Identify which cell holds the provided text, then report its [x, y] central coordinate. 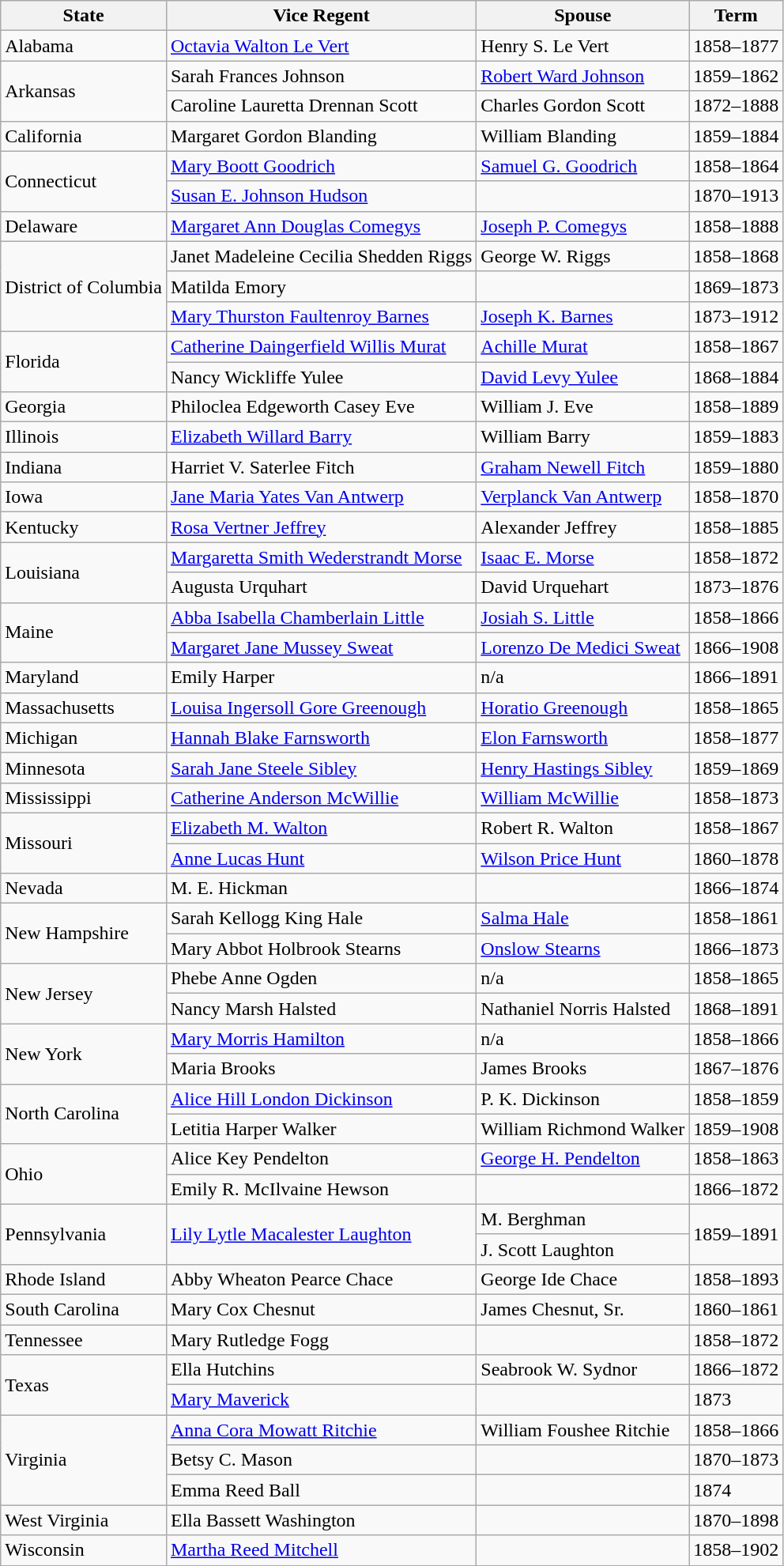
Tennessee [84, 1340]
Delaware [84, 226]
Elon Farnsworth [583, 738]
Pennsylvania [84, 1234]
1866–1891 [737, 677]
Hannah Blake Farnsworth [321, 738]
Graham Newell Fitch [583, 467]
Rhode Island [84, 1279]
Samuel G. Goodrich [583, 166]
Octavia Walton Le Vert [321, 46]
Illinois [84, 437]
1858–1861 [737, 919]
William J. Eve [583, 407]
Arkansas [84, 91]
New Hampshire [84, 934]
Michigan [84, 738]
Nancy Wickliffe Yulee [321, 377]
North Carolina [84, 1114]
1869–1873 [737, 286]
Martha Reed Mitchell [321, 1550]
Mary Rutledge Fogg [321, 1340]
M. Berghman [583, 1219]
1867–1876 [737, 1069]
Term [737, 16]
1859–1883 [737, 437]
Philoclea Edgeworth Casey Eve [321, 407]
Horatio Greenough [583, 708]
1858–1864 [737, 166]
Ohio [84, 1174]
1858–1873 [737, 798]
1868–1884 [737, 377]
Sarah Jane Steele Sibley [321, 768]
Caroline Lauretta Drennan Scott [321, 106]
Indiana [84, 467]
Emily R. McIlvaine Hewson [321, 1189]
Louisiana [84, 572]
Achille Murat [583, 346]
1873–1912 [737, 316]
P. K. Dickinson [583, 1099]
Matilda Emory [321, 286]
James Chesnut, Sr. [583, 1309]
George Ide Chace [583, 1279]
1866–1874 [737, 889]
Seabrook W. Sydnor [583, 1370]
Harriet V. Saterlee Fitch [321, 467]
Louisa Ingersoll Gore Greenough [321, 708]
Florida [84, 361]
1870–1873 [737, 1460]
David Levy Yulee [583, 377]
1859–1869 [737, 768]
Onslow Stearns [583, 949]
George W. Riggs [583, 256]
Mary Boott Goodrich [321, 166]
William Richmond Walker [583, 1129]
Maria Brooks [321, 1069]
Jane Maria Yates Van Antwerp [321, 497]
Margaret Jane Mussey Sweat [321, 647]
Mary Abbot Holbrook Stearns [321, 949]
Wilson Price Hunt [583, 858]
Nancy Marsh Halsted [321, 1009]
1866–1908 [737, 647]
Ella Hutchins [321, 1370]
Mary Thurston Faultenroy Barnes [321, 316]
Maine [84, 632]
Massachusetts [84, 708]
Emily Harper [321, 677]
1858–1859 [737, 1099]
Elizabeth Willard Barry [321, 437]
Margaret Ann Douglas Comegys [321, 226]
Alice Key Pendelton [321, 1159]
Salma Hale [583, 919]
Mississippi [84, 798]
California [84, 136]
New Jersey [84, 994]
Betsy C. Mason [321, 1460]
1866–1873 [737, 949]
1859–1862 [737, 76]
Joseph K. Barnes [583, 316]
Connecticut [84, 181]
1858–1888 [737, 226]
George H. Pendelton [583, 1159]
Henry Hastings Sibley [583, 768]
District of Columbia [84, 286]
1872–1888 [737, 106]
Augusta Urquhart [321, 587]
1859–1884 [737, 136]
Anna Cora Mowatt Ritchie [321, 1430]
M. E. Hickman [321, 889]
Virginia [84, 1460]
Joseph P. Comegys [583, 226]
Catherine Anderson McWillie [321, 798]
Mary Cox Chesnut [321, 1309]
Sarah Frances Johnson [321, 76]
Kentucky [84, 527]
1874 [737, 1490]
Maryland [84, 677]
1870–1913 [737, 196]
1873 [737, 1400]
Margaret Gordon Blanding [321, 136]
West Virginia [84, 1520]
Vice Regent [321, 16]
1858–1868 [737, 256]
Verplanck Van Antwerp [583, 497]
1858–1902 [737, 1550]
Lorenzo De Medici Sweat [583, 647]
Missouri [84, 843]
Nevada [84, 889]
Catherine Daingerfield Willis Murat [321, 346]
State [84, 16]
Josiah S. Little [583, 617]
Rosa Vertner Jeffrey [321, 527]
Minnesota [84, 768]
Elizabeth M. Walton [321, 828]
Alexander Jeffrey [583, 527]
Spouse [583, 16]
1858–1889 [737, 407]
1858–1870 [737, 497]
J. Scott Laughton [583, 1249]
1858–1885 [737, 527]
New York [84, 1054]
William Blanding [583, 136]
Nathaniel Norris Halsted [583, 1009]
Abba Isabella Chamberlain Little [321, 617]
Janet Madeleine Cecilia Shedden Riggs [321, 256]
1873–1876 [737, 587]
Robert R. Walton [583, 828]
Isaac E. Morse [583, 557]
Alabama [84, 46]
William Foushee Ritchie [583, 1430]
Mary Maverick [321, 1400]
Texas [84, 1385]
1858–1863 [737, 1159]
Charles Gordon Scott [583, 106]
Mary Morris Hamilton [321, 1039]
1859–1908 [737, 1129]
Susan E. Johnson Hudson [321, 196]
1868–1891 [737, 1009]
Abby Wheaton Pearce Chace [321, 1279]
Letitia Harper Walker [321, 1129]
Phebe Anne Ogden [321, 979]
1858–1893 [737, 1279]
1859–1891 [737, 1234]
William McWillie [583, 798]
David Urquehart [583, 587]
Margaretta Smith Wederstrandt Morse [321, 557]
1870–1898 [737, 1520]
Emma Reed Ball [321, 1490]
William Barry [583, 437]
Henry S. Le Vert [583, 46]
1860–1878 [737, 858]
Iowa [84, 497]
Lily Lytle Macalester Laughton [321, 1234]
James Brooks [583, 1069]
Georgia [84, 407]
Alice Hill London Dickinson [321, 1099]
1860–1861 [737, 1309]
Wisconsin [84, 1550]
1859–1880 [737, 467]
Ella Bassett Washington [321, 1520]
Anne Lucas Hunt [321, 858]
Sarah Kellogg King Hale [321, 919]
South Carolina [84, 1309]
Robert Ward Johnson [583, 76]
